Find where the given text appears and provide that cell's center as [X, Y] coordinate. 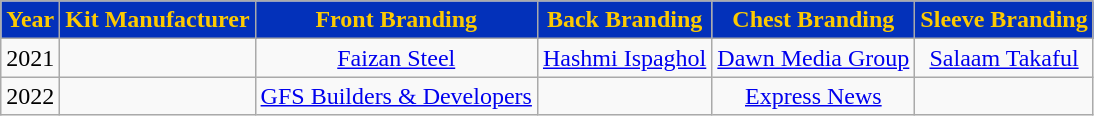
Hashmi Ispaghol [624, 58]
Salaam Takaful [1004, 58]
2022 [30, 96]
Kit Manufacturer [158, 20]
Back Branding [624, 20]
Express News [814, 96]
Dawn Media Group [814, 58]
Chest Branding [814, 20]
2021 [30, 58]
GFS Builders & Developers [396, 96]
Year [30, 20]
Front Branding [396, 20]
Sleeve Branding [1004, 20]
Faizan Steel [396, 58]
